Scan for the cell matching the given text and deliver its (X, Y) coordinate at center. 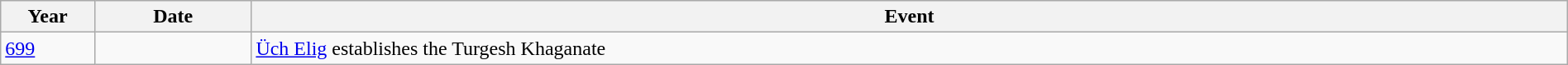
Event (910, 17)
Date (172, 17)
Üch Elig establishes the Turgesh Khaganate (910, 48)
699 (48, 48)
Year (48, 17)
